Capture the cell that displays the provided text and extract its (x, y) central coordinate. 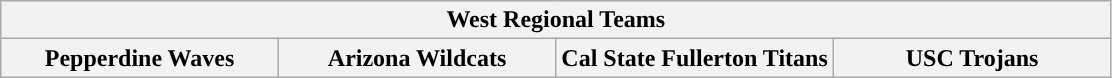
West Regional Teams (556, 20)
USC Trojans (972, 58)
Cal State Fullerton Titans (695, 58)
Pepperdine Waves (140, 58)
Arizona Wildcats (417, 58)
